Search for the cell housing the specified text and yield its [x, y] center coordinate. 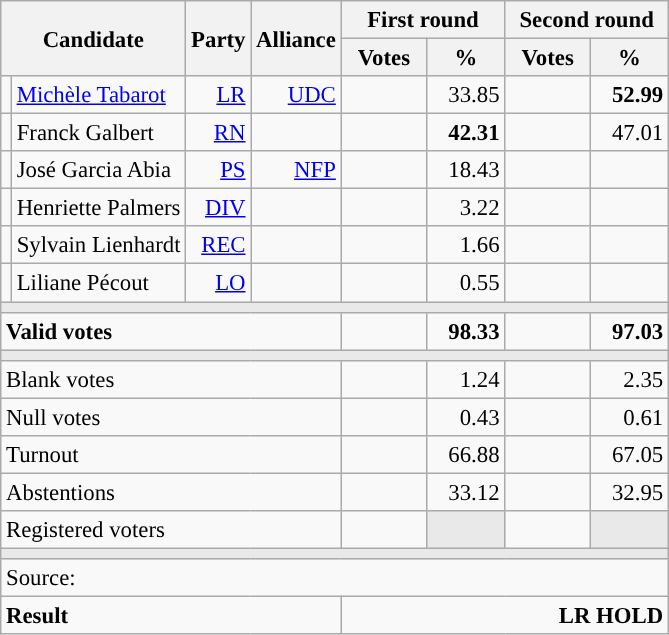
First round [423, 20]
1.24 [466, 379]
Turnout [171, 455]
Result [171, 616]
97.03 [629, 331]
Alliance [296, 38]
Blank votes [171, 379]
42.31 [466, 133]
REC [218, 245]
PS [218, 170]
Henriette Palmers [98, 208]
Candidate [94, 38]
1.66 [466, 245]
66.88 [466, 455]
José Garcia Abia [98, 170]
RN [218, 133]
0.43 [466, 417]
32.95 [629, 492]
Michèle Tabarot [98, 95]
18.43 [466, 170]
LR HOLD [504, 616]
DIV [218, 208]
98.33 [466, 331]
Null votes [171, 417]
Second round [587, 20]
Abstentions [171, 492]
3.22 [466, 208]
52.99 [629, 95]
Valid votes [171, 331]
Source: [335, 578]
2.35 [629, 379]
Party [218, 38]
33.12 [466, 492]
NFP [296, 170]
UDC [296, 95]
Registered voters [171, 530]
Sylvain Lienhardt [98, 245]
Liliane Pécout [98, 283]
LR [218, 95]
LO [218, 283]
0.55 [466, 283]
33.85 [466, 95]
0.61 [629, 417]
47.01 [629, 133]
Franck Galbert [98, 133]
67.05 [629, 455]
